Output the [X, Y] coordinate of the center of the cell containing the given text.  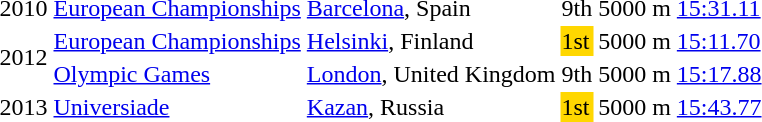
London, United Kingdom [431, 74]
Universiade [177, 107]
European Championships [177, 41]
9th [577, 74]
Olympic Games [177, 74]
Helsinki, Finland [431, 41]
Kazan, Russia [431, 107]
